Return the (X, Y) coordinate for the center point of the cell that contains the specified text.  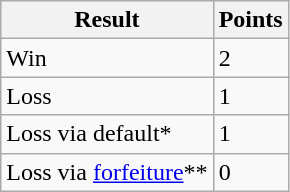
Points (250, 20)
0 (250, 172)
Result (107, 20)
Win (107, 58)
Loss via forfeiture** (107, 172)
Loss via default* (107, 134)
Loss (107, 96)
2 (250, 58)
